Output the (x, y) coordinate of the center of the cell containing the given text.  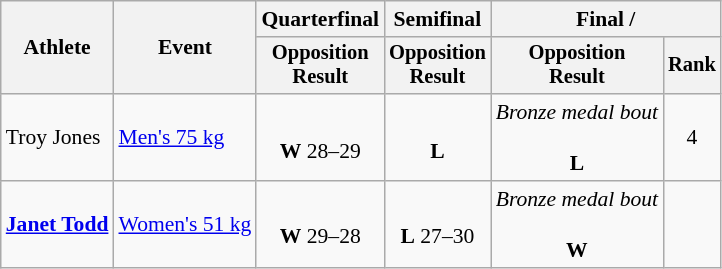
Semifinal (438, 19)
Final / (606, 19)
Women's 51 kg (184, 224)
Quarterfinal (320, 19)
Athlete (58, 48)
Troy Jones (58, 138)
Rank (692, 66)
Event (184, 48)
Bronze medal boutW (577, 224)
4 (692, 138)
W 29–28 (320, 224)
L 27–30 (438, 224)
Bronze medal boutL (577, 138)
L (438, 138)
W 28–29 (320, 138)
Janet Todd (58, 224)
Men's 75 kg (184, 138)
